From the cell containing the given text, extract its center point as (X, Y) coordinate. 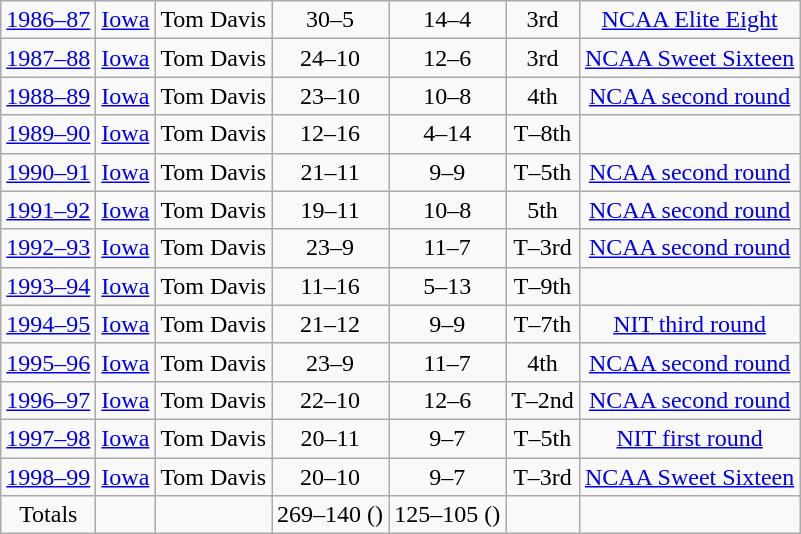
1991–92 (48, 210)
NCAA Elite Eight (689, 20)
23–10 (330, 96)
19–11 (330, 210)
T–8th (543, 134)
21–11 (330, 172)
1995–96 (48, 362)
11–16 (330, 286)
1992–93 (48, 248)
30–5 (330, 20)
T–7th (543, 324)
4–14 (448, 134)
1996–97 (48, 400)
14–4 (448, 20)
1989–90 (48, 134)
5–13 (448, 286)
20–11 (330, 438)
5th (543, 210)
T–9th (543, 286)
1990–91 (48, 172)
269–140 () (330, 515)
1993–94 (48, 286)
T–2nd (543, 400)
1986–87 (48, 20)
NIT third round (689, 324)
24–10 (330, 58)
1987–88 (48, 58)
NIT first round (689, 438)
22–10 (330, 400)
1988–89 (48, 96)
20–10 (330, 477)
Totals (48, 515)
125–105 () (448, 515)
12–16 (330, 134)
1998–99 (48, 477)
1994–95 (48, 324)
1997–98 (48, 438)
21–12 (330, 324)
